Return [X, Y] of the center of cell containing provided text 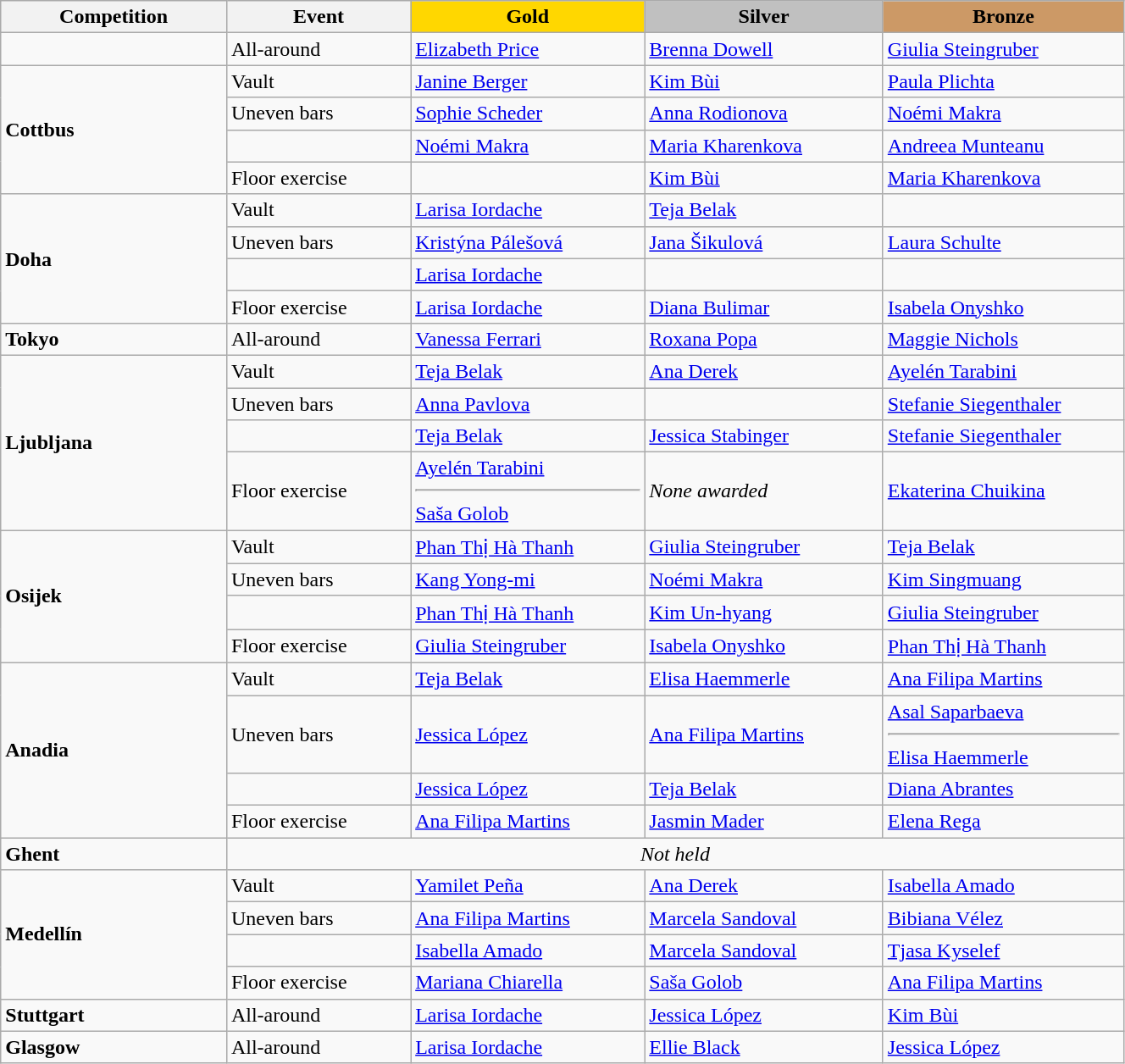
Elizabeth Price [528, 49]
Ljubljana [114, 442]
Tokyo [114, 339]
Saša Golob [764, 983]
Yamilet Peña [528, 886]
Elisa Haemmerle [764, 679]
Laura Schulte [1003, 242]
Ellie Black [764, 1047]
Ayelén Tarabini Saša Golob [528, 491]
Anna Rodionova [764, 114]
Tjasa Kyselef [1003, 950]
Bronze [1003, 17]
Ekaterina Chuikina [1003, 491]
Kristýna Pálešová [528, 242]
Doha [114, 258]
Stuttgart [114, 1015]
Mariana Chiarella [528, 983]
Maggie Nichols [1003, 339]
Bibiana Vélez [1003, 918]
Gold [528, 17]
Kim Singmuang [1003, 579]
Asal Saparbaeva Elisa Haemmerle [1003, 734]
Jana Šikulová [764, 242]
Vanessa Ferrari [528, 339]
Sophie Scheder [528, 114]
Kang Yong-mi [528, 579]
Andreea Munteanu [1003, 146]
Event [319, 17]
Glasgow [114, 1047]
Cottbus [114, 130]
Kim Un-hyang [764, 612]
Roxana Popa [764, 339]
Ghent [114, 854]
Jessica Stabinger [764, 436]
Paula Plichta [1003, 81]
Diana Abrantes [1003, 790]
Silver [764, 17]
Janine Berger [528, 81]
Osijek [114, 596]
Ayelén Tarabini [1003, 371]
Competition [114, 17]
Diana Bulimar [764, 307]
None awarded [764, 491]
Anna Pavlova [528, 404]
Elena Rega [1003, 822]
Jasmin Mader [764, 822]
Not held [674, 854]
Brenna Dowell [764, 49]
Anadia [114, 750]
Medellín [114, 934]
